For the text-containing cell, return its midpoint in [X, Y] coordinate format. 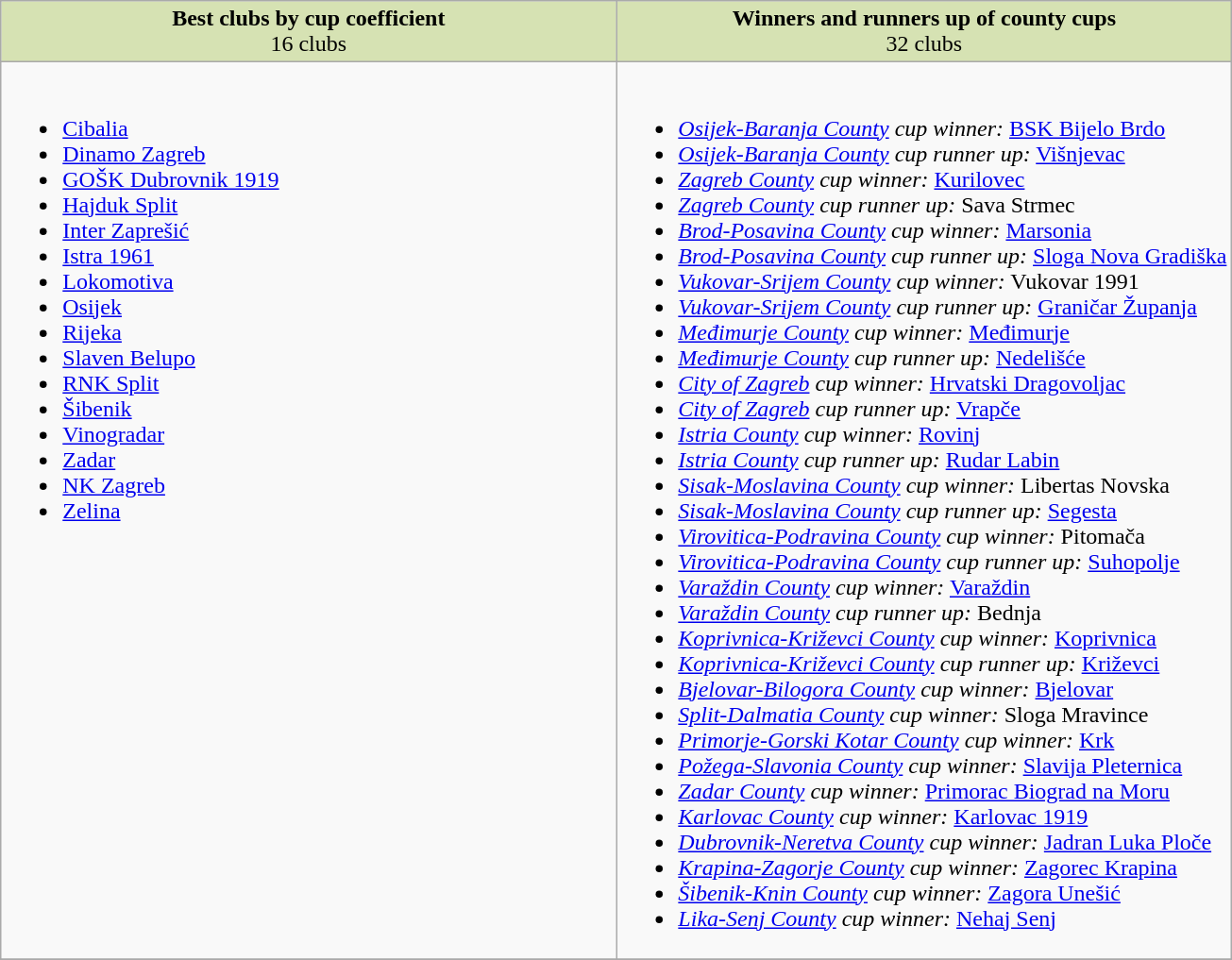
Best clubs by cup coefficient16 clubs [309, 32]
Winners and runners up of county cups32 clubs [924, 32]
